From the cell containing the given text, extract its center point as [X, Y] coordinate. 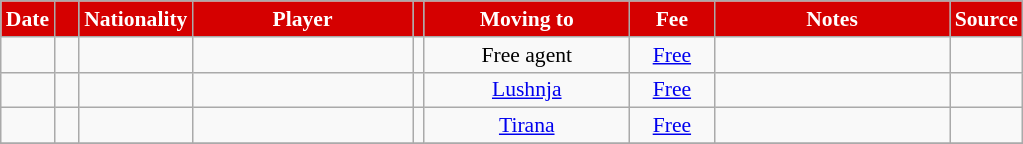
Player [302, 19]
Tirana [526, 126]
Notes [832, 19]
Nationality [136, 19]
Moving to [526, 19]
Fee [672, 19]
Free agent [526, 55]
Lushnja [526, 90]
Date [28, 19]
Source [986, 19]
